Output the [X, Y] coordinate of the center of the cell containing the given text.  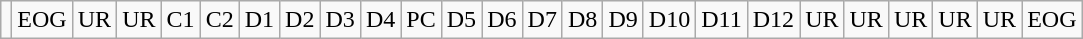
D9 [623, 20]
D10 [669, 20]
C2 [220, 20]
D1 [259, 20]
D6 [502, 20]
D2 [300, 20]
D3 [340, 20]
D5 [461, 20]
D4 [380, 20]
D12 [773, 20]
PC [421, 20]
D11 [722, 20]
C1 [180, 20]
D7 [542, 20]
D8 [582, 20]
